Find where the given text appears and provide that cell's center as (X, Y) coordinate. 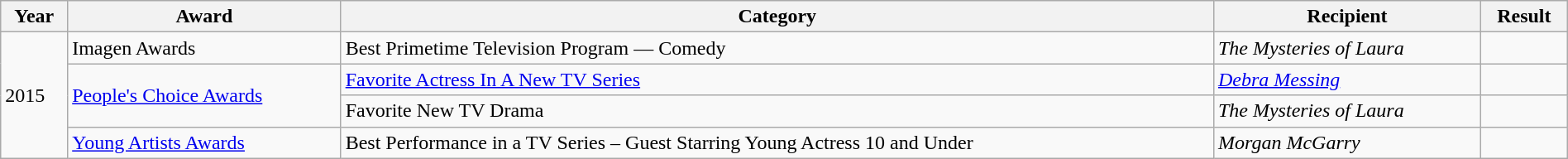
People's Choice Awards (204, 95)
Best Performance in a TV Series – Guest Starring Young Actress 10 and Under (777, 142)
Award (204, 17)
Recipient (1346, 17)
Year (35, 17)
Debra Messing (1346, 79)
Morgan McGarry (1346, 142)
Favorite Actress In A New TV Series (777, 79)
Imagen Awards (204, 48)
Category (777, 17)
Young Artists Awards (204, 142)
Result (1523, 17)
Best Primetime Television Program — Comedy (777, 48)
Favorite New TV Drama (777, 111)
2015 (35, 95)
